Locate the cell with the specified text and output its [X, Y] center coordinate. 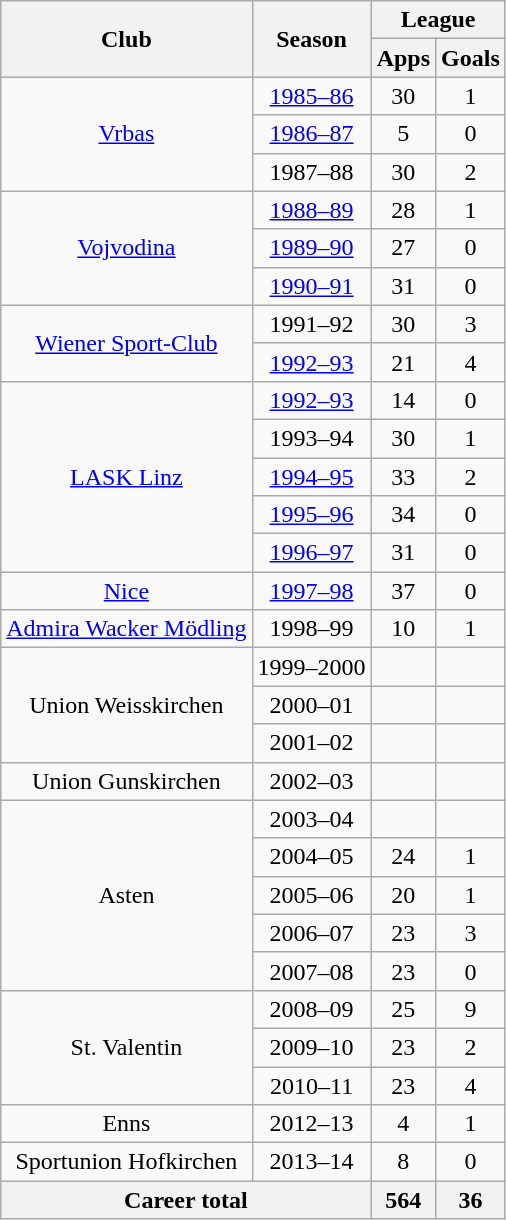
Sportunion Hofkirchen [126, 1162]
Union Weisskirchen [126, 705]
LASK Linz [126, 476]
2006–07 [312, 933]
Apps [403, 58]
34 [403, 515]
2003–04 [312, 819]
1987–88 [312, 172]
Vrbas [126, 134]
2012–13 [312, 1124]
2001–02 [312, 743]
2010–11 [312, 1085]
1985–86 [312, 96]
2002–03 [312, 781]
1986–87 [312, 134]
2005–06 [312, 895]
Union Gunskirchen [126, 781]
1995–96 [312, 515]
2000–01 [312, 705]
24 [403, 857]
2004–05 [312, 857]
8 [403, 1162]
5 [403, 134]
10 [403, 629]
St. Valentin [126, 1047]
Enns [126, 1124]
20 [403, 895]
28 [403, 210]
1999–2000 [312, 667]
Season [312, 39]
Asten [126, 895]
2007–08 [312, 971]
33 [403, 477]
564 [403, 1200]
1997–98 [312, 591]
1991–92 [312, 324]
9 [471, 1009]
1989–90 [312, 248]
1994–95 [312, 477]
1993–94 [312, 438]
2009–10 [312, 1047]
Club [126, 39]
1996–97 [312, 553]
14 [403, 400]
25 [403, 1009]
Goals [471, 58]
League [438, 20]
Nice [126, 591]
1990–91 [312, 286]
27 [403, 248]
2013–14 [312, 1162]
Admira Wacker Mödling [126, 629]
Career total [186, 1200]
21 [403, 362]
Wiener Sport-Club [126, 343]
37 [403, 591]
36 [471, 1200]
Vojvodina [126, 248]
1988–89 [312, 210]
1998–99 [312, 629]
2008–09 [312, 1009]
